Find where the given text appears and provide that cell's center as [x, y] coordinate. 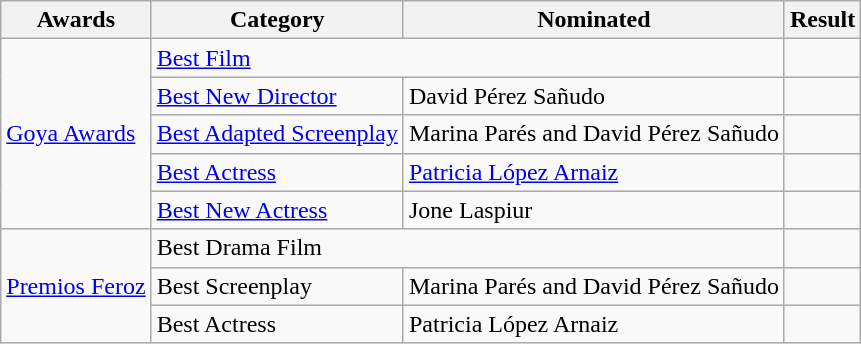
Best Film [468, 58]
Nominated [594, 20]
Result [822, 20]
Awards [76, 20]
Premios Feroz [76, 286]
Goya Awards [76, 134]
Best Drama Film [468, 248]
Best Adapted Screenplay [277, 134]
Jone Laspiur [594, 210]
David Pérez Sañudo [594, 96]
Best New Director [277, 96]
Best New Actress [277, 210]
Best Screenplay [277, 286]
Category [277, 20]
